Provide the (x, y) coordinate of the cell's center where the given text is located.  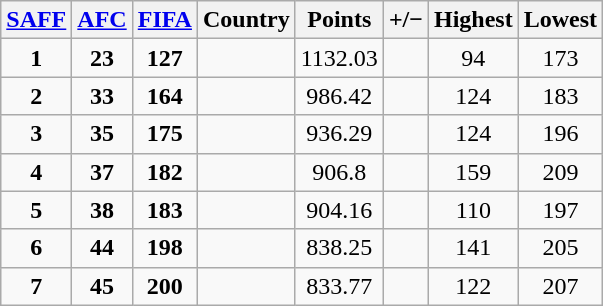
207 (560, 286)
AFC (102, 20)
33 (102, 96)
44 (102, 248)
Lowest (560, 20)
45 (102, 286)
37 (102, 172)
5 (36, 210)
2 (36, 96)
3 (36, 134)
1132.03 (339, 58)
38 (102, 210)
175 (164, 134)
173 (560, 58)
197 (560, 210)
182 (164, 172)
6 (36, 248)
906.8 (339, 172)
35 (102, 134)
198 (164, 248)
196 (560, 134)
Points (339, 20)
23 (102, 58)
7 (36, 286)
122 (473, 286)
Highest (473, 20)
94 (473, 58)
Country (246, 20)
904.16 (339, 210)
FIFA (164, 20)
833.77 (339, 286)
986.42 (339, 96)
164 (164, 96)
+/− (406, 20)
SAFF (36, 20)
838.25 (339, 248)
209 (560, 172)
141 (473, 248)
159 (473, 172)
200 (164, 286)
4 (36, 172)
205 (560, 248)
936.29 (339, 134)
1 (36, 58)
127 (164, 58)
110 (473, 210)
